Capture the cell that displays the provided text and extract its (x, y) central coordinate. 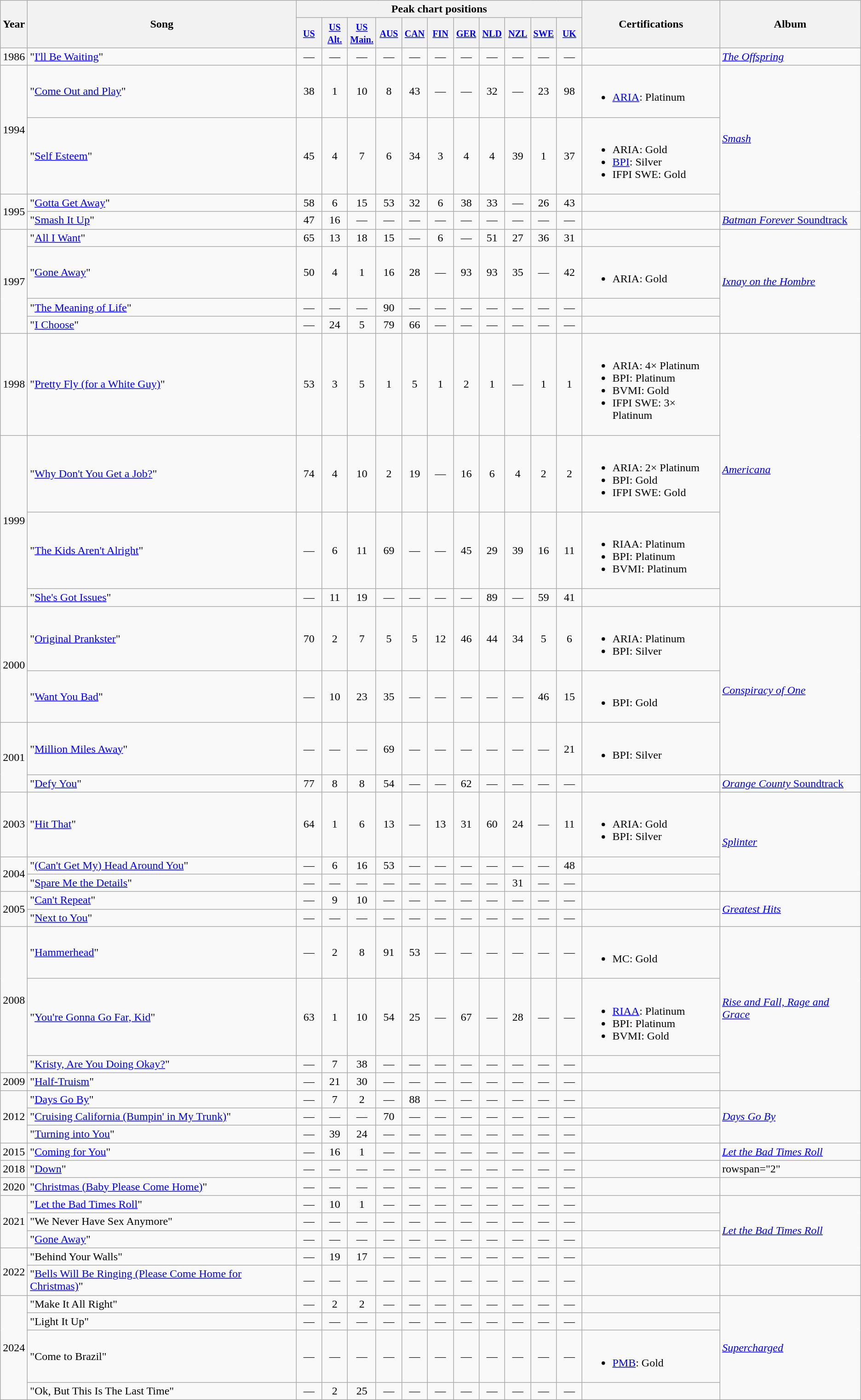
64 (309, 824)
RIAA: PlatinumBPI: PlatinumBVMI: Platinum (651, 551)
FIN (441, 33)
27 (518, 238)
USAlt. (335, 33)
"Next to You" (162, 918)
1986 (14, 57)
59 (544, 598)
1994 (14, 130)
"Want You Bad" (162, 697)
ARIA: Gold (651, 272)
50 (309, 272)
"Ok, But This Is The Last Time" (162, 1391)
60 (492, 824)
"I Choose" (162, 325)
Orange County Soundtrack (790, 783)
"Let the Bad Times Roll" (162, 1204)
Americana (790, 470)
ARIA: Platinum (651, 91)
Batman Forever Soundtrack (790, 220)
"Pretty Fly (for a White Guy)" (162, 384)
2012 (14, 1117)
Year (14, 24)
"All I Want" (162, 238)
12 (441, 639)
Certifications (651, 24)
2000 (14, 665)
26 (544, 203)
18 (362, 238)
Conspiracy of One (790, 691)
58 (309, 203)
1995 (14, 211)
29 (492, 551)
36 (544, 238)
"Why Don't You Get a Job?" (162, 474)
51 (492, 238)
"Come to Brazil" (162, 1356)
Greatest Hits (790, 909)
47 (309, 220)
2021 (14, 1222)
"Half-Truism" (162, 1081)
"The Kids Aren't Alright" (162, 551)
SWE (544, 33)
CAN (415, 33)
17 (362, 1257)
Days Go By (790, 1117)
Smash (790, 138)
GER (466, 33)
79 (389, 325)
44 (492, 639)
BPI: Silver (651, 749)
65 (309, 238)
ARIA: 4× PlatinumBPI: PlatinumBVMI: GoldIFPI SWE: 3× Platinum (651, 384)
66 (415, 325)
2001 (14, 758)
"Behind Your Walls" (162, 1257)
"Cruising California (Bumpin' in My Trunk)" (162, 1117)
ARIA: GoldBPI: SilverIFPI SWE: Gold (651, 155)
41 (569, 598)
Peak chart positions (439, 9)
AUS (389, 33)
"Christmas (Baby Please Come Home)" (162, 1187)
9 (335, 900)
"Hit That" (162, 824)
ARIA: 2× PlatinumBPI: GoldIFPI SWE: Gold (651, 474)
33 (492, 203)
Song (162, 24)
77 (309, 783)
62 (466, 783)
RIAA: PlatinumBPI: PlatinumBVMI: Gold (651, 1017)
"Kristy, Are You Doing Okay?" (162, 1064)
"The Meaning of Life" (162, 307)
ARIA: GoldBPI: Silver (651, 824)
NLD (492, 33)
ARIA: PlatinumBPI: Silver (651, 639)
91 (389, 953)
2024 (14, 1347)
"Hammerhead" (162, 953)
2009 (14, 1081)
"(Can't Get My) Head Around You" (162, 865)
NZL (518, 33)
90 (389, 307)
"Self Esteem" (162, 155)
USMain. (362, 33)
"Light It Up" (162, 1321)
"Original Prankster" (162, 639)
The Offspring (790, 57)
74 (309, 474)
Supercharged (790, 1347)
63 (309, 1017)
1999 (14, 520)
MC: Gold (651, 953)
2018 (14, 1169)
42 (569, 272)
"Bells Will Be Ringing (Please Come Home for Christmas)" (162, 1280)
48 (569, 865)
Rise and Fall, Rage and Grace (790, 1008)
2008 (14, 1000)
2004 (14, 874)
Ixnay on the Hombre (790, 281)
2020 (14, 1187)
37 (569, 155)
rowspan="2" (790, 1169)
"You're Gonna Go Far, Kid" (162, 1017)
"Turning into You" (162, 1134)
"We Never Have Sex Anymore" (162, 1222)
"Defy You" (162, 783)
"Gotta Get Away" (162, 203)
2005 (14, 909)
"Can't Repeat" (162, 900)
"Coming for You" (162, 1152)
98 (569, 91)
"Spare Me the Details" (162, 883)
2022 (14, 1272)
PMB: Gold (651, 1356)
"I'll Be Waiting" (162, 57)
"Down" (162, 1169)
88 (415, 1099)
"Make It All Right" (162, 1304)
2015 (14, 1152)
Album (790, 24)
"Days Go By" (162, 1099)
1998 (14, 384)
UK (569, 33)
Splinter (790, 842)
"Smash It Up" (162, 220)
30 (362, 1081)
67 (466, 1017)
"Million Miles Away" (162, 749)
"Come Out and Play" (162, 91)
US (309, 33)
BPI: Gold (651, 697)
"She's Got Issues" (162, 598)
2003 (14, 824)
1997 (14, 281)
89 (492, 598)
